Return the (X, Y) coordinate for the center point of the cell that contains the specified text.  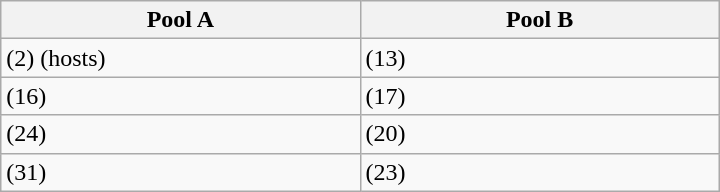
(2) (hosts) (180, 58)
(20) (540, 134)
(16) (180, 96)
(24) (180, 134)
Pool B (540, 20)
Pool A (180, 20)
(23) (540, 172)
(17) (540, 96)
(13) (540, 58)
(31) (180, 172)
